Identify which cell holds the provided text, then report its [X, Y] central coordinate. 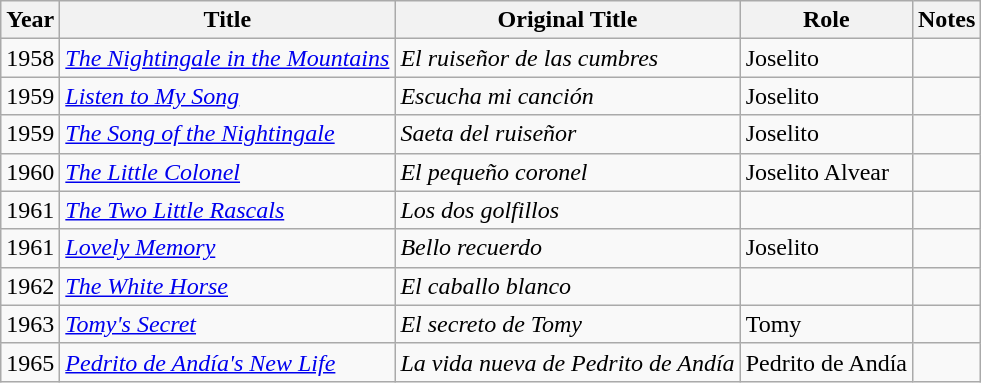
1965 [30, 362]
The Nightingale in the Mountains [228, 58]
Original Title [568, 20]
The White Horse [228, 286]
Los dos golfillos [568, 210]
Notes [946, 20]
Pedrito de Andía's New Life [228, 362]
Pedrito de Andía [826, 362]
Title [228, 20]
Tomy's Secret [228, 324]
Lovely Memory [228, 248]
Tomy [826, 324]
1962 [30, 286]
El caballo blanco [568, 286]
Year [30, 20]
El secreto de Tomy [568, 324]
The Song of the Nightingale [228, 134]
1963 [30, 324]
Bello recuerdo [568, 248]
El pequeño coronel [568, 172]
The Two Little Rascals [228, 210]
The Little Colonel [228, 172]
Saeta del ruiseñor [568, 134]
Joselito Alvear [826, 172]
El ruiseñor de las cumbres [568, 58]
Listen to My Song [228, 96]
Escucha mi canción [568, 96]
La vida nueva de Pedrito de Andía [568, 362]
Role [826, 20]
1958 [30, 58]
1960 [30, 172]
